Pinpoint the cell where the given text exists, returning its [x, y] midpoint coordinate. 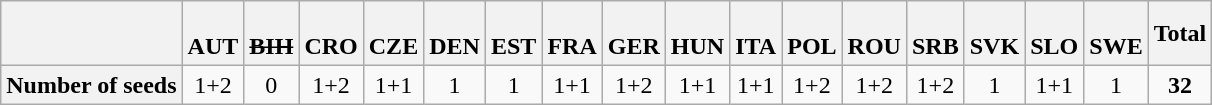
ROU [874, 34]
0 [272, 85]
DEN [455, 34]
ITA [756, 34]
32 [1180, 85]
SVK [994, 34]
SWE [1116, 34]
Number of seeds [92, 85]
BIH [272, 34]
POL [812, 34]
CZE [393, 34]
Total [1180, 34]
SLO [1054, 34]
FRA [572, 34]
EST [513, 34]
GER [634, 34]
CRO [331, 34]
HUN [697, 34]
AUT [213, 34]
SRB [935, 34]
